From the cell containing the given text, extract its center point as [X, Y] coordinate. 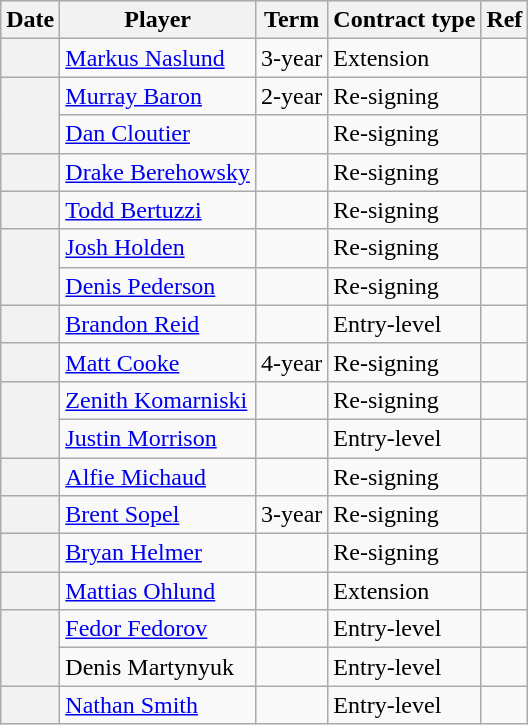
Fedor Fedorov [158, 629]
Justin Morrison [158, 438]
Dan Cloutier [158, 134]
4-year [291, 362]
Brandon Reid [158, 324]
Murray Baron [158, 96]
2-year [291, 96]
Drake Berehowsky [158, 172]
Denis Martynyuk [158, 667]
Term [291, 20]
Alfie Michaud [158, 477]
Date [30, 20]
Brent Sopel [158, 515]
Player [158, 20]
Bryan Helmer [158, 553]
Denis Pederson [158, 286]
Ref [504, 20]
Markus Naslund [158, 58]
Josh Holden [158, 248]
Todd Bertuzzi [158, 210]
Zenith Komarniski [158, 400]
Nathan Smith [158, 705]
Contract type [404, 20]
Matt Cooke [158, 362]
Mattias Ohlund [158, 591]
